Output the (x, y) coordinate of the center of the cell containing the given text.  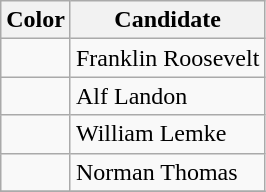
Alf Landon (167, 96)
Candidate (167, 20)
Franklin Roosevelt (167, 58)
Norman Thomas (167, 172)
Color (36, 20)
William Lemke (167, 134)
